Search for the cell housing the specified text and yield its [x, y] center coordinate. 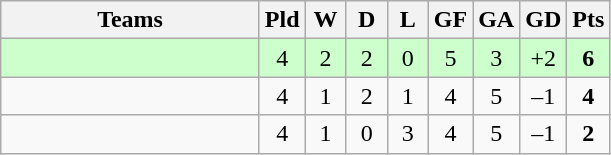
GD [544, 20]
D [366, 20]
6 [588, 58]
L [408, 20]
Teams [130, 20]
W [326, 20]
Pts [588, 20]
Pld [282, 20]
GA [496, 20]
GF [450, 20]
+2 [544, 58]
